Extract the [X, Y] coordinate from the center of the cell holding the provided text.  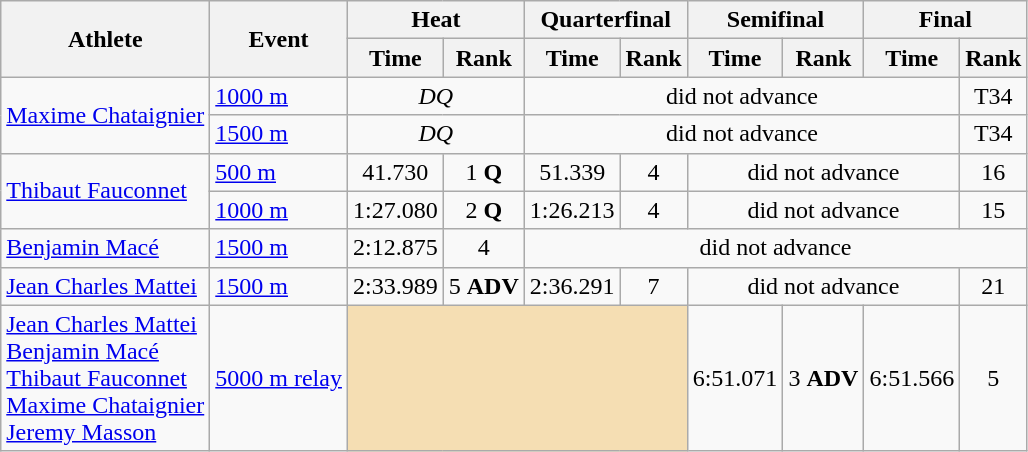
Athlete [106, 39]
Jean Charles MatteiBenjamin MacéThibaut FauconnetMaxime ChataignierJeremy Masson [106, 378]
5 [994, 378]
5000 m relay [279, 378]
Event [279, 39]
41.730 [395, 172]
51.339 [572, 172]
Thibaut Fauconnet [106, 191]
3 ADV [824, 378]
7 [654, 286]
16 [994, 172]
Final [946, 20]
2 Q [484, 210]
2:33.989 [395, 286]
2:36.291 [572, 286]
1:26.213 [572, 210]
Semifinal [776, 20]
5 ADV [484, 286]
Quarterfinal [606, 20]
Heat [436, 20]
Benjamin Macé [106, 248]
15 [994, 210]
6:51.566 [912, 378]
6:51.071 [735, 378]
Jean Charles Mattei [106, 286]
21 [994, 286]
500 m [279, 172]
1:27.080 [395, 210]
1 Q [484, 172]
2:12.875 [395, 248]
Maxime Chataignier [106, 115]
